Determine the [x, y] coordinate at the center of the cell enclosing the given text.  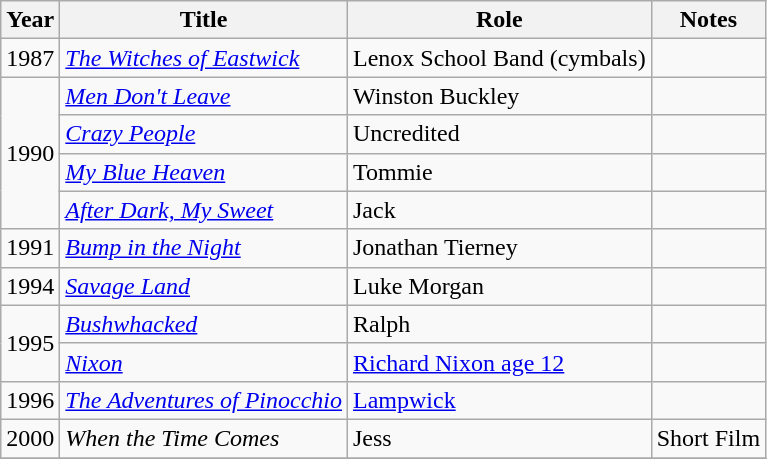
1996 [30, 400]
Crazy People [204, 134]
Ralph [499, 324]
When the Time Comes [204, 438]
Tommie [499, 172]
Jess [499, 438]
Nixon [204, 362]
After Dark, My Sweet [204, 210]
Lenox School Band (cymbals) [499, 58]
1994 [30, 286]
Year [30, 20]
Jonathan Tierney [499, 248]
Jack [499, 210]
The Witches of Eastwick [204, 58]
Uncredited [499, 134]
Men Don't Leave [204, 96]
Richard Nixon age 12 [499, 362]
Role [499, 20]
1990 [30, 153]
My Blue Heaven [204, 172]
Bushwhacked [204, 324]
Notes [708, 20]
Savage Land [204, 286]
1991 [30, 248]
Bump in the Night [204, 248]
Lampwick [499, 400]
Short Film [708, 438]
Luke Morgan [499, 286]
Winston Buckley [499, 96]
1987 [30, 58]
2000 [30, 438]
1995 [30, 343]
Title [204, 20]
The Adventures of Pinocchio [204, 400]
